Capture the cell that displays the provided text and extract its [X, Y] central coordinate. 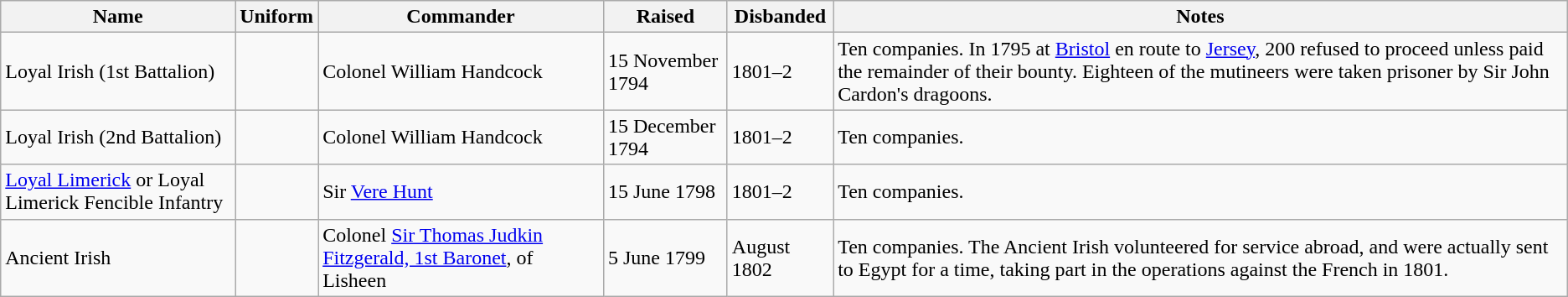
Ancient Irish [118, 258]
August 1802 [780, 258]
Name [118, 17]
Notes [1201, 17]
Loyal Limerick or Loyal Limerick Fencible Infantry [118, 191]
15 December 1794 [665, 138]
Loyal Irish (2nd Battalion) [118, 138]
5 June 1799 [665, 258]
Uniform [276, 17]
Commander [461, 17]
Raised [665, 17]
Loyal Irish (1st Battalion) [118, 71]
Disbanded [780, 17]
15 November 1794 [665, 71]
15 June 1798 [665, 191]
Colonel Sir Thomas Judkin Fitzgerald, 1st Baronet, of Lisheen [461, 258]
Sir Vere Hunt [461, 191]
